Identify which cell holds the provided text, then report its (x, y) central coordinate. 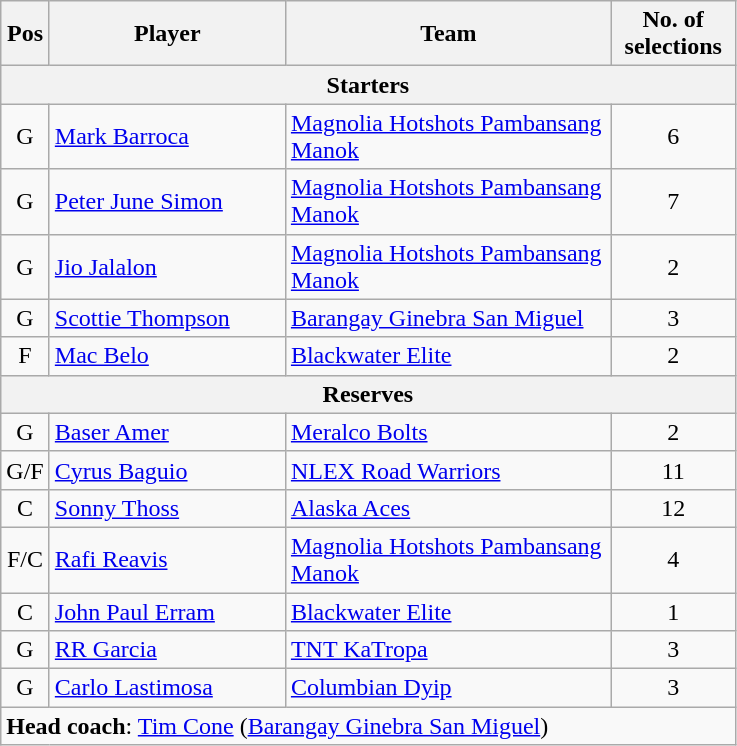
4 (673, 560)
Head coach: Tim Cone (Barangay Ginebra San Miguel) (368, 726)
Starters (368, 85)
F (26, 356)
Player (167, 34)
Columbian Dyip (448, 688)
John Paul Erram (167, 611)
Scottie Thompson (167, 318)
Carlo Lastimosa (167, 688)
11 (673, 470)
Mark Barroca (167, 136)
F/C (26, 560)
Baser Amer (167, 432)
Mac Belo (167, 356)
Alaska Aces (448, 508)
12 (673, 508)
7 (673, 202)
6 (673, 136)
Pos (26, 34)
Barangay Ginebra San Miguel (448, 318)
No. of selections (673, 34)
Cyrus Baguio (167, 470)
Team (448, 34)
Reserves (368, 394)
Jio Jalalon (167, 266)
Peter June Simon (167, 202)
G/F (26, 470)
Rafi Reavis (167, 560)
NLEX Road Warriors (448, 470)
1 (673, 611)
TNT KaTropa (448, 650)
Meralco Bolts (448, 432)
Sonny Thoss (167, 508)
RR Garcia (167, 650)
